Pinpoint the cell where the given text exists, returning its [x, y] midpoint coordinate. 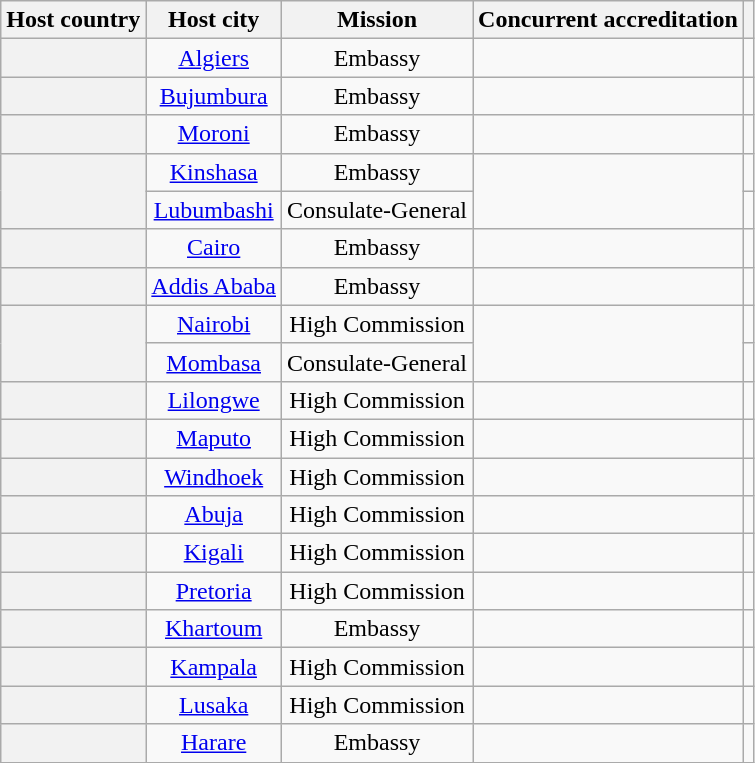
Khartoum [214, 629]
Kinshasa [214, 172]
Host country [74, 20]
Host city [214, 20]
Concurrent accreditation [608, 20]
Kampala [214, 667]
Lilongwe [214, 400]
Harare [214, 743]
Nairobi [214, 324]
Pretoria [214, 591]
Bujumbura [214, 96]
Moroni [214, 134]
Algiers [214, 58]
Mission [378, 20]
Abuja [214, 515]
Cairo [214, 248]
Addis Ababa [214, 286]
Mombasa [214, 362]
Kigali [214, 553]
Lubumbashi [214, 210]
Maputo [214, 438]
Windhoek [214, 477]
Lusaka [214, 705]
